Pinpoint the cell where the given text exists, returning its (X, Y) midpoint coordinate. 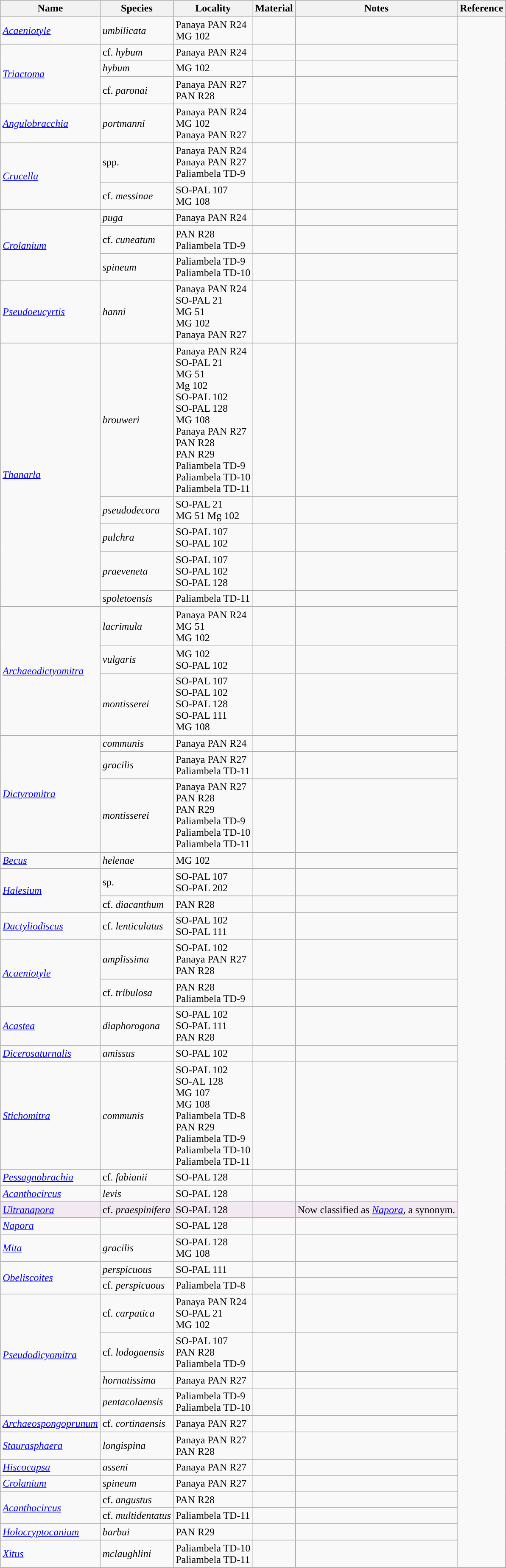
Hiscocapsa (50, 1468)
amplissima (137, 959)
Acastea (50, 1026)
Name (50, 8)
amissus (137, 1054)
SO-PAL 102SO-PAL 111 (213, 926)
Halesium (50, 890)
cf. messinae (137, 196)
SO-PAL 102Panaya PAN R27PAN R28 (213, 959)
SO-PAL 128MG 108 (213, 1247)
cf. angustus (137, 1500)
spp. (137, 162)
Material (274, 8)
Locality (213, 8)
lacrimula (137, 626)
Panaya PAN R27Paliambela TD-11 (213, 765)
Dactyliodiscus (50, 926)
pseudodecora (137, 511)
Dicerosaturnalis (50, 1054)
Archaeodictyomitra (50, 671)
SO-PAL 107MG 108 (213, 196)
cf. multidentatus (137, 1516)
Thanarla (50, 474)
Pessagnobrachia (50, 1177)
diaphorogona (137, 1026)
cf. lenticulatus (137, 926)
Reference (482, 8)
cf. hybum (137, 52)
Angulobracchia (50, 123)
SO-PAL 107SO-PAL 202 (213, 882)
Staurasphaera (50, 1445)
barbui (137, 1532)
portmanni (137, 123)
Obeliscoites (50, 1278)
Pseudoeucyrtis (50, 312)
pentacolaensis (137, 1402)
cf. diacanthum (137, 904)
Archaeospongoprunum (50, 1423)
Now classified as Napora, a synonym. (376, 1210)
PAN R29 (213, 1532)
Mita (50, 1247)
Panaya PAN R24MG 51MG 102 (213, 626)
pulchra (137, 538)
umbilicata (137, 31)
Panaya PAN R24Panaya PAN R27Paliambela TD-9 (213, 162)
levis (137, 1194)
Pseudodicyomitra (50, 1354)
helenae (137, 860)
mclaughlini (137, 1554)
cf. carpatica (137, 1313)
Crucella (50, 176)
SO-PAL 107SO-PAL 102SO-PAL 128 (213, 571)
Becus (50, 860)
Panaya PAN R24SO-PAL 21MG 51Mg 102SO-PAL 102SO-PAL 128MG 108Panaya PAN R27PAN R28PAN R29Paliambela TD-9Paliambela TD-10Paliambela TD-11 (213, 419)
Xitus (50, 1554)
cf. fabianii (137, 1177)
Paliambela TD-10Paliambela TD-11 (213, 1554)
cf. tribulosa (137, 992)
vulgaris (137, 660)
brouweri (137, 419)
SO-PAL 107PAN R28Paliambela TD-9 (213, 1352)
Panaya PAN R24SO-PAL 21MG 51MG 102Panaya PAN R27 (213, 312)
SO-PAL 107SO-PAL 102SO-PAL 128SO-PAL 111MG 108 (213, 704)
Holocryptocanium (50, 1532)
Panaya PAN R27PAN R28PAN R29Paliambela TD-9Paliambela TD-10Paliambela TD-11 (213, 816)
Ultranapora (50, 1210)
Triactoma (50, 74)
cf. cuneatum (137, 239)
hybum (137, 68)
Dictyromitra (50, 794)
cf. praespinifera (137, 1210)
SO-PAL 107SO-PAL 102 (213, 538)
puga (137, 218)
cf. lodogaensis (137, 1352)
Notes (376, 8)
hanni (137, 312)
hornatissima (137, 1380)
asseni (137, 1468)
longispina (137, 1445)
Panaya PAN R24SO-PAL 21MG 102 (213, 1313)
sp. (137, 882)
MG 102SO-PAL 102 (213, 660)
Panaya PAN R24MG 102 (213, 31)
cf. cortinaensis (137, 1423)
Panaya PAN R24MG 102Panaya PAN R27 (213, 123)
SO-PAL 102SO-PAL 111PAN R28 (213, 1026)
SO-PAL 102 (213, 1054)
SO-PAL 111 (213, 1269)
spoletoensis (137, 599)
cf. perspicuous (137, 1286)
Species (137, 8)
Napora (50, 1226)
Stichomitra (50, 1116)
SO-PAL 21MG 51 Mg 102 (213, 511)
SO-PAL 102SO-AL 128MG 107MG 108Paliambela TD-8PAN R29Paliambela TD-9Paliambela TD-10Paliambela TD-11 (213, 1116)
cf. paronai (137, 90)
Paliambela TD-8 (213, 1286)
perspicuous (137, 1269)
praeveneta (137, 571)
